Detect which cell encompasses the target text, then output its (X, Y) center coordinate. 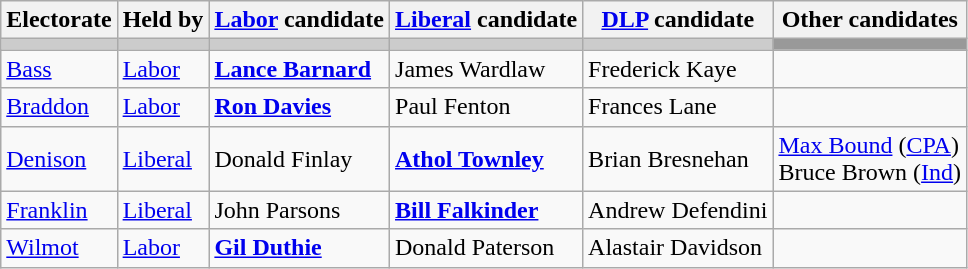
Athol Townley (486, 158)
DLP candidate (678, 20)
Andrew Defendini (678, 210)
Frances Lane (678, 107)
Franklin (59, 210)
Wilmot (59, 248)
Electorate (59, 20)
Held by (163, 20)
John Parsons (300, 210)
Paul Fenton (486, 107)
Liberal candidate (486, 20)
Bill Falkinder (486, 210)
Braddon (59, 107)
Max Bound (CPA)Bruce Brown (Ind) (870, 158)
Frederick Kaye (678, 69)
Brian Bresnehan (678, 158)
Donald Finlay (300, 158)
James Wardlaw (486, 69)
Lance Barnard (300, 69)
Donald Paterson (486, 248)
Denison (59, 158)
Bass (59, 69)
Labor candidate (300, 20)
Ron Davies (300, 107)
Alastair Davidson (678, 248)
Gil Duthie (300, 248)
Other candidates (870, 20)
